Find where the given text appears and provide that cell's center as (x, y) coordinate. 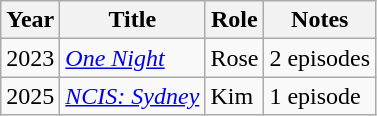
2023 (30, 58)
One Night (132, 58)
2 episodes (320, 58)
1 episode (320, 96)
Kim (234, 96)
Role (234, 20)
Year (30, 20)
2025 (30, 96)
NCIS: Sydney (132, 96)
Notes (320, 20)
Title (132, 20)
Rose (234, 58)
